Pinpoint the cell where the given text exists, returning its (x, y) midpoint coordinate. 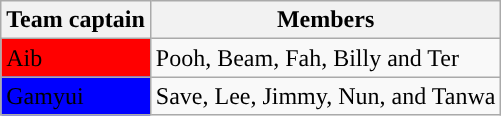
Gamyui (76, 96)
Members (326, 20)
Team captain (76, 20)
Pooh, Beam, Fah, Billy and Ter (326, 58)
Aib (76, 58)
Save, Lee, Jimmy, Nun, and Tanwa (326, 96)
